From the cell containing the given text, extract its center point as [x, y] coordinate. 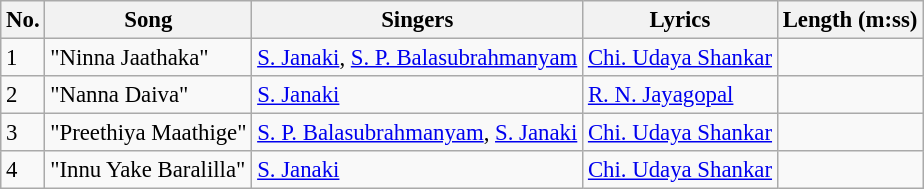
Song [148, 20]
No. [23, 20]
Singers [418, 20]
S. P. Balasubrahmanyam, S. Janaki [418, 133]
R. N. Jayagopal [680, 95]
"Ninna Jaathaka" [148, 58]
2 [23, 95]
Lyrics [680, 20]
"Nanna Daiva" [148, 95]
1 [23, 58]
S. Janaki, S. P. Balasubrahmanyam [418, 58]
4 [23, 170]
"Preethiya Maathige" [148, 133]
3 [23, 133]
"Innu Yake Baralilla" [148, 170]
Length (m:ss) [850, 20]
